Provide the [x, y] coordinate of the cell's center where the given text is located.  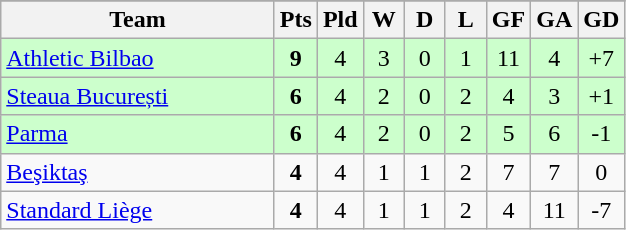
GF [508, 20]
+7 [602, 58]
Parma [138, 134]
9 [296, 58]
Pts [296, 20]
+1 [602, 96]
Team [138, 20]
D [424, 20]
GD [602, 20]
-1 [602, 134]
GA [554, 20]
Standard Liège [138, 210]
L [466, 20]
5 [508, 134]
-7 [602, 210]
Pld [340, 20]
Steaua București [138, 96]
W [384, 20]
Beşiktaş [138, 172]
Athletic Bilbao [138, 58]
